Return [x, y] of the center of cell containing provided text 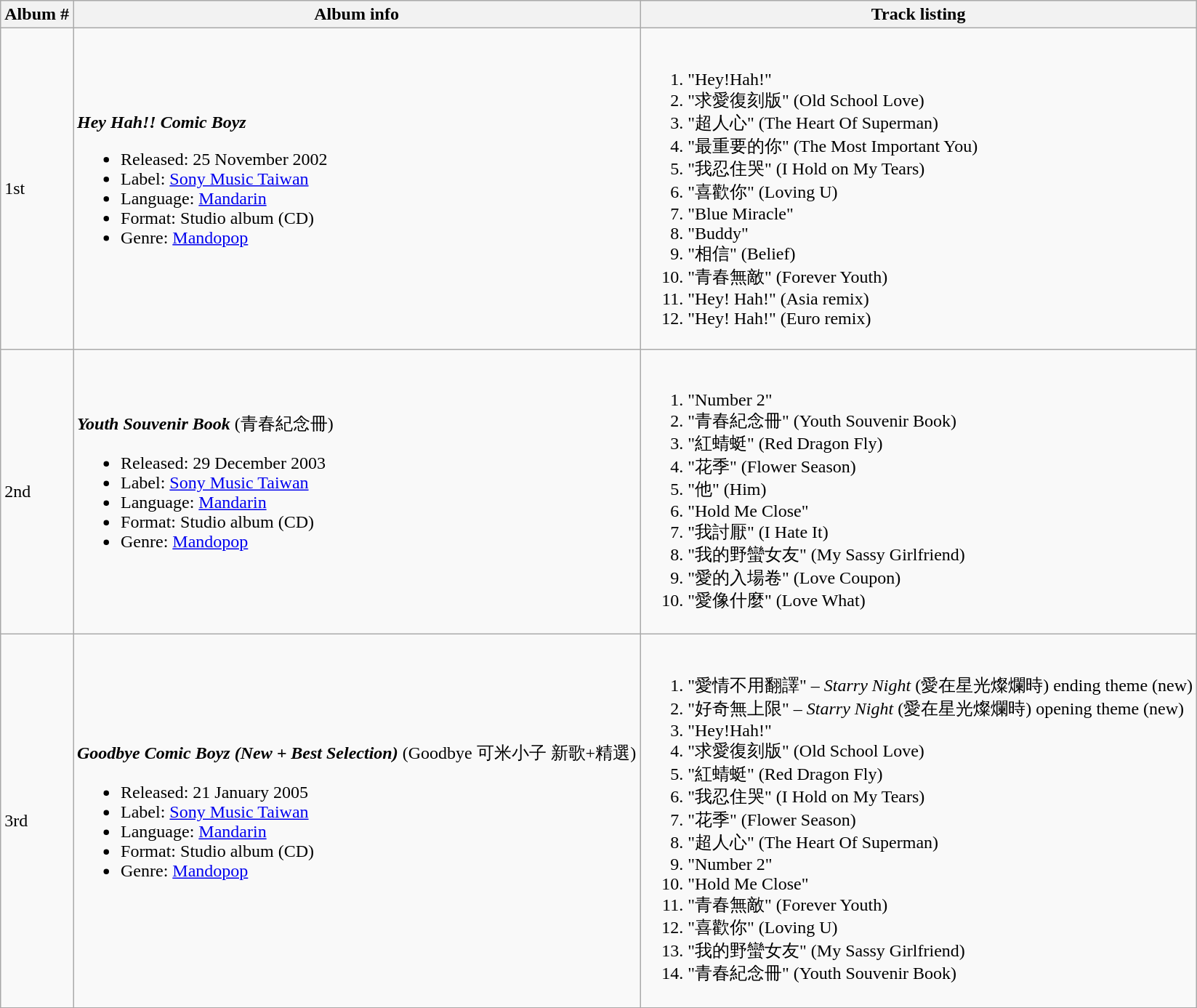
Album # [37, 15]
2nd [37, 491]
Album info [356, 15]
Track listing [919, 15]
1st [37, 189]
Youth Souvenir Book (青春紀念冊)Released: 29 December 2003Label: Sony Music TaiwanLanguage: MandarinFormat: Studio album (CD)Genre: Mandopop [356, 491]
Hey Hah!! Comic BoyzReleased: 25 November 2002Label: Sony Music TaiwanLanguage: MandarinFormat: Studio album (CD)Genre: Mandopop [356, 189]
3rd [37, 820]
